For the text-containing cell, return its midpoint in (X, Y) coordinate format. 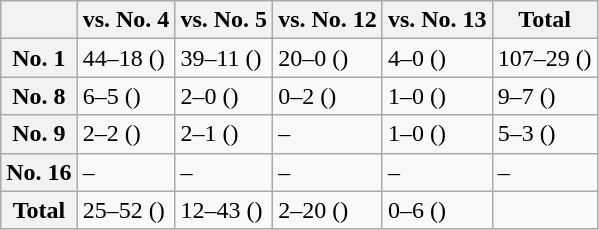
12–43 () (224, 210)
2–1 () (224, 134)
6–5 () (126, 96)
20–0 () (328, 58)
2–0 () (224, 96)
vs. No. 13 (437, 20)
5–3 () (544, 134)
25–52 () (126, 210)
2–20 () (328, 210)
2–2 () (126, 134)
44–18 () (126, 58)
No. 1 (39, 58)
39–11 () (224, 58)
No. 16 (39, 172)
9–7 () (544, 96)
107–29 () (544, 58)
No. 8 (39, 96)
0–2 () (328, 96)
0–6 () (437, 210)
vs. No. 5 (224, 20)
vs. No. 4 (126, 20)
vs. No. 12 (328, 20)
No. 9 (39, 134)
4–0 () (437, 58)
